Detect which cell encompasses the target text, then output its [x, y] center coordinate. 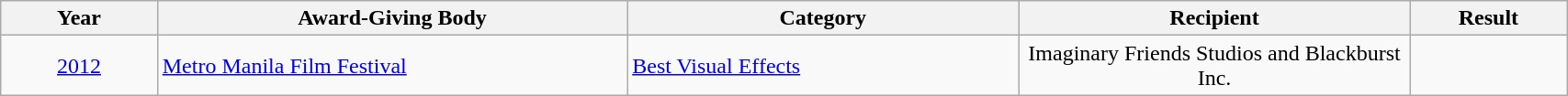
2012 [79, 66]
Imaginary Friends Studios and Blackburst Inc. [1214, 66]
Recipient [1214, 18]
Year [79, 18]
Metro Manila Film Festival [391, 66]
Best Visual Effects [823, 66]
Award-Giving Body [391, 18]
Result [1488, 18]
Category [823, 18]
